Locate the cell with the specified text and output its (x, y) center coordinate. 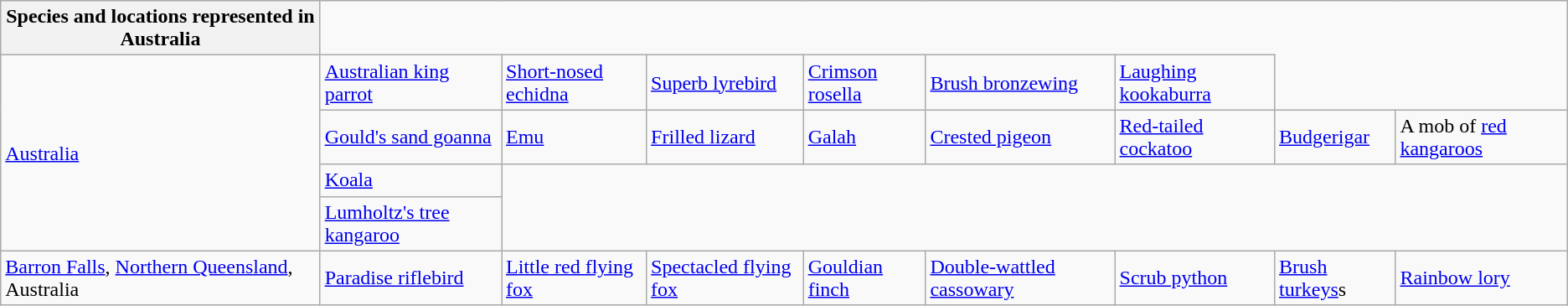
Frilled lizard (725, 137)
Short-nosed echidna (573, 82)
Australian king parrot (410, 82)
Rainbow lory (1481, 278)
Emu (573, 137)
Laughing kookaburra (1194, 82)
Red-tailed cockatoo (1194, 137)
Brush turkeyss (1335, 278)
Superb lyrebird (725, 82)
Scrub python (1194, 278)
Little red flying fox (573, 278)
Gould's sand goanna (410, 137)
Double-wattled cassowary (1020, 278)
Gouldian finch (864, 278)
Brush bronzewing (1020, 82)
A mob of red kangaroos (1481, 137)
Lumholtz's tree kangaroo (410, 223)
Budgerigar (1335, 137)
Barron Falls, Northern Queensland, Australia (161, 278)
Koala (410, 180)
Species and locations represented in Australia (161, 29)
Australia (161, 153)
Crested pigeon (1020, 137)
Paradise riflebird (410, 278)
Crimson rosella (864, 82)
Galah (864, 137)
Spectacled flying fox (725, 278)
